For the text-containing cell, return its midpoint in [X, Y] coordinate format. 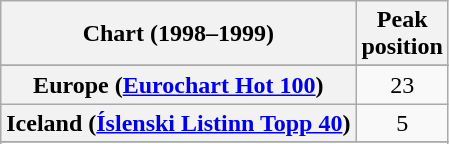
Peakposition [402, 34]
Chart (1998–1999) [178, 34]
Iceland (Íslenski Listinn Topp 40) [178, 123]
Europe (Eurochart Hot 100) [178, 85]
23 [402, 85]
5 [402, 123]
